Output the (x, y) coordinate of the center of the cell containing the given text.  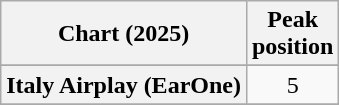
Peakposition (292, 34)
5 (292, 85)
Italy Airplay (EarOne) (124, 85)
Chart (2025) (124, 34)
